Scan for the cell matching the given text and deliver its (x, y) coordinate at center. 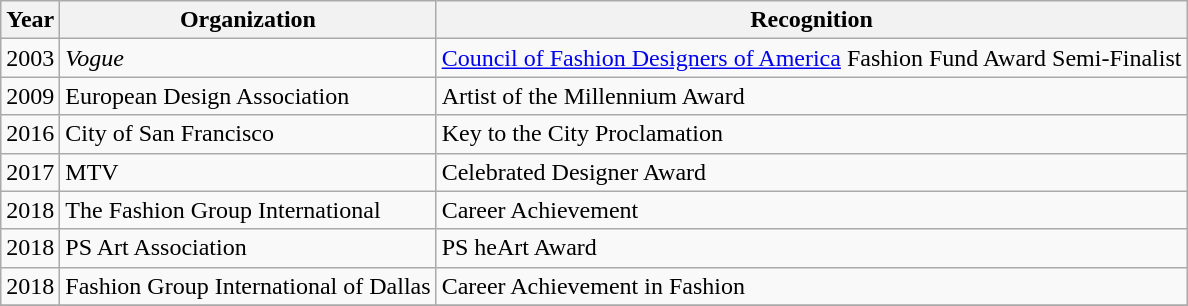
Key to the City Proclamation (812, 134)
2017 (30, 172)
PS heArt Award (812, 248)
2003 (30, 58)
Vogue (248, 58)
City of San Francisco (248, 134)
Artist of the Millennium Award (812, 96)
2016 (30, 134)
Fashion Group International of Dallas (248, 286)
PS Art Association (248, 248)
2009 (30, 96)
Career Achievement in Fashion (812, 286)
MTV (248, 172)
Year (30, 20)
European Design Association (248, 96)
Celebrated Designer Award (812, 172)
The Fashion Group International (248, 210)
Council of Fashion Designers of America Fashion Fund Award Semi-Finalist (812, 58)
Recognition (812, 20)
Organization (248, 20)
Career Achievement (812, 210)
